Identify which cell holds the provided text, then report its [X, Y] central coordinate. 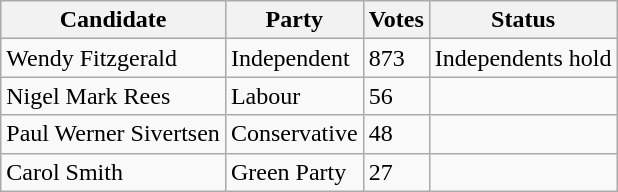
56 [396, 96]
Votes [396, 20]
Independent [294, 58]
48 [396, 134]
27 [396, 172]
Conservative [294, 134]
Labour [294, 96]
Green Party [294, 172]
Status [523, 20]
Independents hold [523, 58]
Wendy Fitzgerald [114, 58]
Carol Smith [114, 172]
Paul Werner Sivertsen [114, 134]
Party [294, 20]
Candidate [114, 20]
873 [396, 58]
Nigel Mark Rees [114, 96]
